Identify which cell holds the provided text, then report its (X, Y) central coordinate. 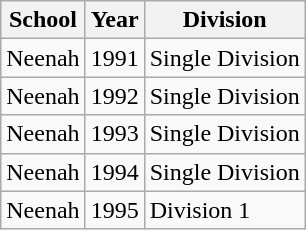
School (43, 20)
Division 1 (224, 210)
1991 (114, 58)
Division (224, 20)
1995 (114, 210)
1992 (114, 96)
1993 (114, 134)
1994 (114, 172)
Year (114, 20)
